Output the (x, y) coordinate of the center of the cell containing the given text.  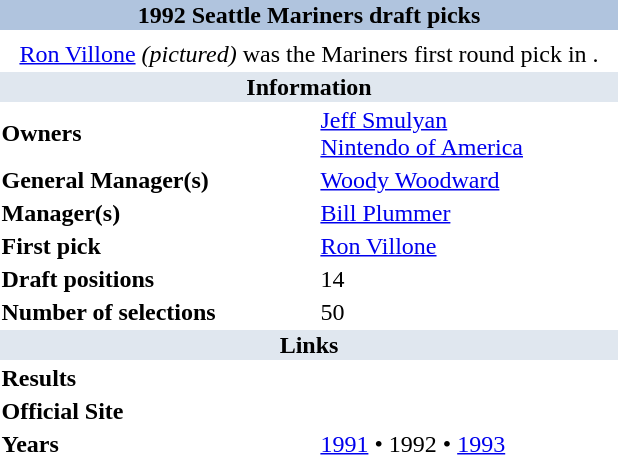
Manager(s) (158, 213)
Information (309, 87)
General Manager(s) (158, 180)
Ron Villone (468, 246)
Owners (158, 134)
Results (158, 378)
Official Site (158, 411)
14 (468, 279)
50 (468, 312)
First pick (158, 246)
Links (309, 345)
Woody Woodward (468, 180)
Jeff SmulyanNintendo of America (468, 134)
1992 Seattle Mariners draft picks (309, 15)
Draft positions (158, 279)
Ron Villone (pictured) was the Mariners first round pick in . (309, 54)
Number of selections (158, 312)
Bill Plummer (468, 213)
